Search for the cell housing the specified text and yield its [x, y] center coordinate. 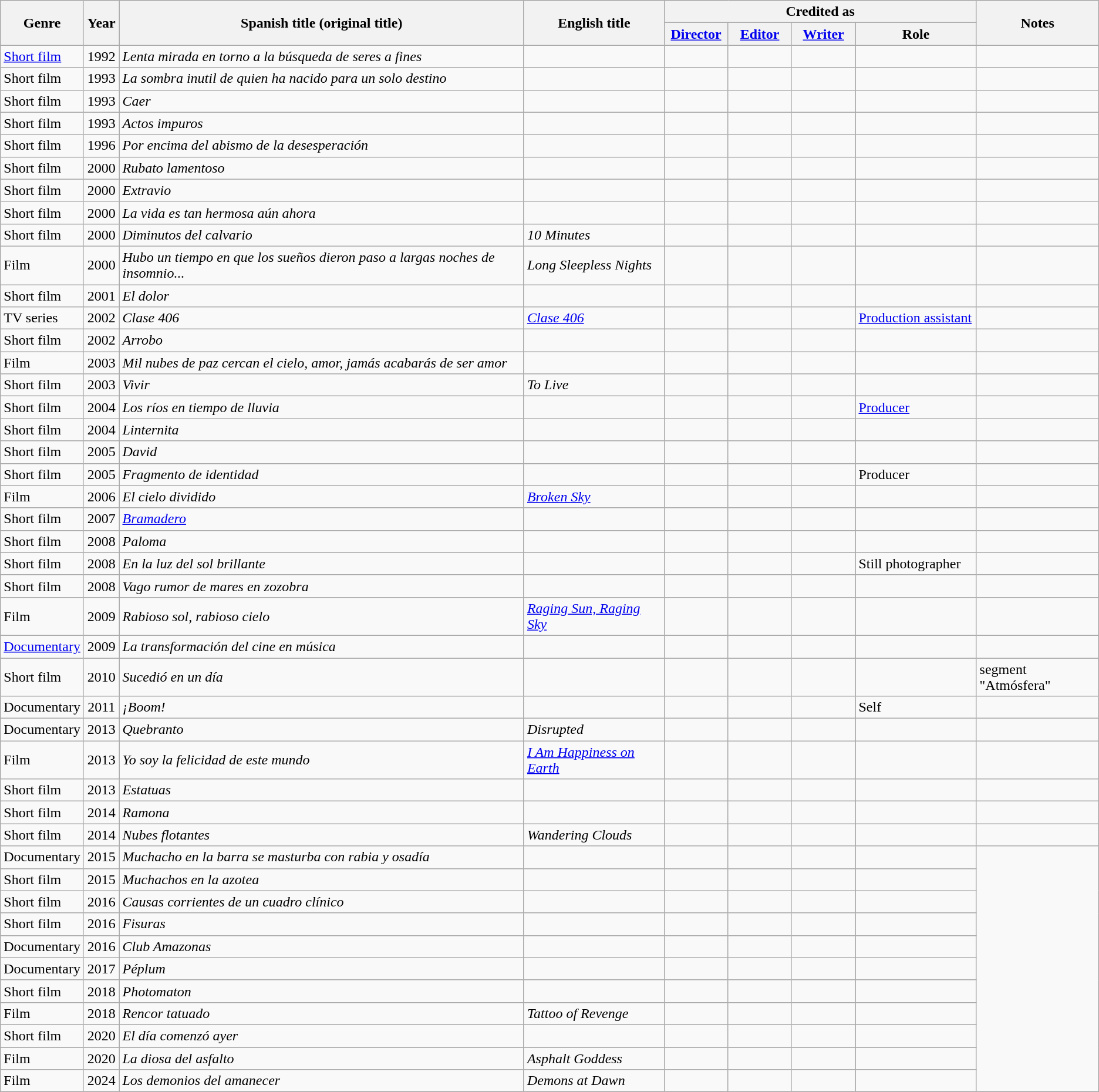
Production assistant [916, 318]
Self [916, 707]
2017 [101, 969]
2007 [101, 519]
Spanish title (original title) [322, 23]
segment "Atmósfera" [1037, 676]
Notes [1037, 23]
El cielo dividido [322, 497]
Ramona [322, 813]
Diminutos del calvario [322, 235]
2010 [101, 676]
Role [916, 34]
Club Amazonas [322, 946]
Vago rumor de mares en zozobra [322, 586]
Tattoo of Revenge [594, 1013]
1996 [101, 146]
En la luz del sol brillante [322, 564]
Photomaton [322, 991]
Rencor tatuado [322, 1013]
Broken Sky [594, 497]
¡Boom! [322, 707]
2001 [101, 295]
Raging Sun, Raging Sky [594, 616]
Extravio [322, 190]
To Live [594, 385]
David [322, 452]
Director [696, 34]
El día comenzó ayer [322, 1036]
Rabioso sol, rabioso cielo [322, 616]
Wandering Clouds [594, 835]
Actos impuros [322, 123]
2011 [101, 707]
Estatuas [322, 790]
Arrobo [322, 341]
Muchachos en la azotea [322, 879]
I Am Happiness on Earth [594, 760]
Yo soy la felicidad de este mundo [322, 760]
Sucedió en un día [322, 676]
Los ríos en tiempo de lluvia [322, 407]
Los demonios del amanecer [322, 1081]
La diosa del asfalto [322, 1059]
Fisuras [322, 924]
Year [101, 23]
Caer [322, 101]
Disrupted [594, 730]
Paloma [322, 541]
Mil nubes de paz cercan el cielo, amor, jamás acabarás de ser amor [322, 363]
2024 [101, 1081]
Lenta mirada en torno a la búsqueda de seres a fines [322, 56]
Causas corrientes de un cuadro clínico [322, 902]
English title [594, 23]
Nubes flotantes [322, 835]
Editor [760, 34]
TV series [42, 318]
Writer [823, 34]
Asphalt Goddess [594, 1059]
Linternita [322, 430]
La transformación del cine en música [322, 646]
Genre [42, 23]
Por encima del abismo de la desesperación [322, 146]
2006 [101, 497]
La sombra inutil de quien ha nacido para un solo destino [322, 79]
Péplum [322, 969]
Credited as [820, 12]
Long Sleepless Nights [594, 265]
1992 [101, 56]
Quebranto [322, 730]
Bramadero [322, 519]
Hubo un tiempo en que los sueños dieron paso a largas noches de insomnio... [322, 265]
Still photographer [916, 564]
Muchacho en la barra se masturba con rabia y osadía [322, 857]
Fragmento de identidad [322, 474]
El dolor [322, 295]
Rubato lamentoso [322, 168]
La vida es tan hermosa aún ahora [322, 213]
Vivir [322, 385]
10 Minutes [594, 235]
Demons at Dawn [594, 1081]
